Identify which cell holds the provided text, then report its [X, Y] central coordinate. 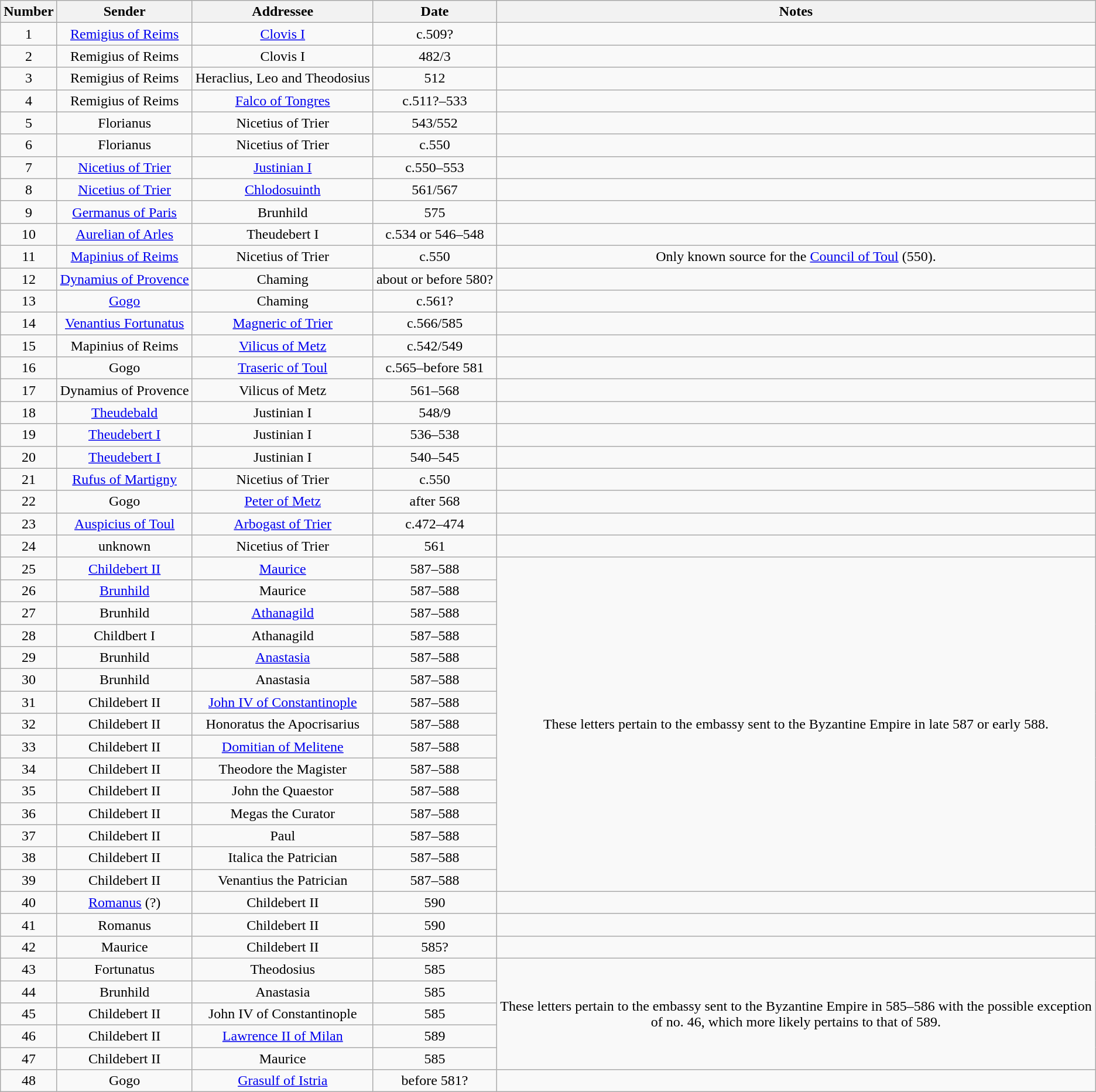
about or before 580? [434, 279]
39 [29, 880]
John the Quaestor [282, 791]
35 [29, 791]
1 [29, 34]
Megas the Curator [282, 813]
10 [29, 234]
Sender [124, 12]
46 [29, 1036]
33 [29, 747]
Number [29, 12]
548/9 [434, 413]
Paul [282, 836]
Lawrence II of Milan [282, 1036]
31 [29, 702]
Falco of Tongres [282, 101]
15 [29, 346]
42 [29, 947]
36 [29, 813]
Rufus of Martigny [124, 479]
16 [29, 368]
unknown [124, 546]
22 [29, 502]
7 [29, 167]
Peter of Metz [282, 502]
Theodore the Magister [282, 769]
Venantius Fortunatus [124, 324]
575 [434, 212]
Theodosius [282, 969]
11 [29, 256]
2 [29, 56]
3 [29, 78]
Grasulf of Istria [282, 1081]
30 [29, 680]
Date [434, 12]
18 [29, 413]
Honoratus the Apocrisarius [282, 724]
c.566/585 [434, 324]
6 [29, 145]
585? [434, 947]
561/567 [434, 190]
Traseric of Toul [282, 368]
Only known source for the Council of Toul (550). [796, 256]
Romanus [124, 925]
14 [29, 324]
48 [29, 1081]
19 [29, 435]
Magneric of Trier [282, 324]
c.565–before 581 [434, 368]
37 [29, 836]
13 [29, 301]
45 [29, 1014]
c.509? [434, 34]
540–545 [434, 457]
536–538 [434, 435]
Heraclius, Leo and Theodosius [282, 78]
32 [29, 724]
c.542/549 [434, 346]
Domitian of Melitene [282, 747]
23 [29, 524]
after 568 [434, 502]
These letters pertain to the embassy sent to the Byzantine Empire in late 587 or early 588. [796, 724]
34 [29, 769]
21 [29, 479]
561 [434, 546]
Chlodosuinth [282, 190]
c.511?–533 [434, 101]
5 [29, 123]
Childbert I [124, 635]
8 [29, 190]
before 581? [434, 1081]
Arbogast of Trier [282, 524]
24 [29, 546]
c.561? [434, 301]
27 [29, 613]
29 [29, 658]
44 [29, 992]
4 [29, 101]
43 [29, 969]
Romanus (?) [124, 902]
Aurelian of Arles [124, 234]
512 [434, 78]
Theudebald [124, 413]
47 [29, 1059]
Venantius the Patrician [282, 880]
28 [29, 635]
Italica the Patrician [282, 858]
Auspicius of Toul [124, 524]
41 [29, 925]
589 [434, 1036]
Addressee [282, 12]
26 [29, 590]
c.534 or 546–548 [434, 234]
Notes [796, 12]
25 [29, 568]
20 [29, 457]
40 [29, 902]
38 [29, 858]
Germanus of Paris [124, 212]
9 [29, 212]
17 [29, 390]
c.550–553 [434, 167]
12 [29, 279]
543/552 [434, 123]
Fortunatus [124, 969]
561–568 [434, 390]
482/3 [434, 56]
c.472–474 [434, 524]
